Determine the (X, Y) coordinate at the center of the cell enclosing the given text.  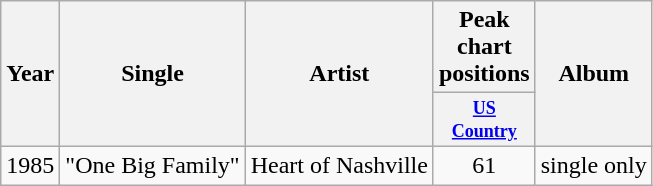
Peak chart positions (484, 47)
Artist (339, 74)
Single (152, 74)
Album (594, 74)
US Country (484, 120)
single only (594, 165)
1985 (30, 165)
Year (30, 74)
"One Big Family" (152, 165)
61 (484, 165)
Heart of Nashville (339, 165)
